Provide the (X, Y) coordinate of the cell's center where the given text is located.  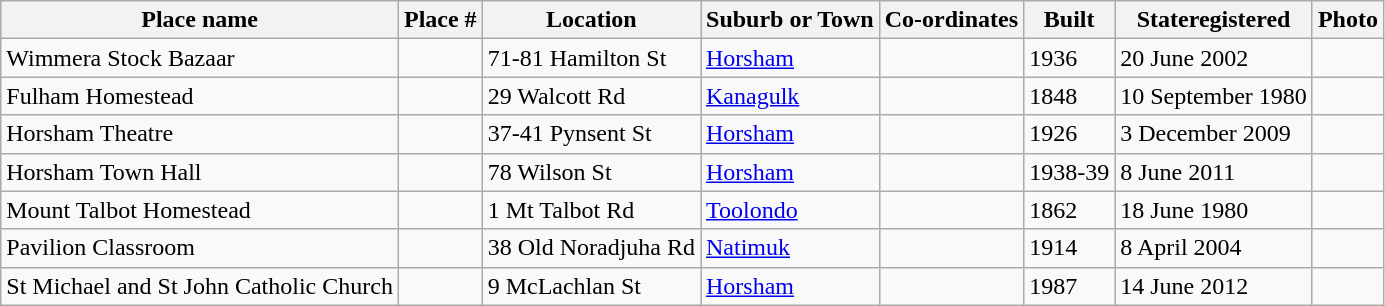
Suburb or Town (790, 20)
Place name (200, 20)
78 Wilson St (591, 172)
1 Mt Talbot Rd (591, 210)
Natimuk (790, 248)
1938-39 (1070, 172)
Co-ordinates (951, 20)
29 Walcott Rd (591, 96)
Toolondo (790, 210)
St Michael and St John Catholic Church (200, 286)
Photo (1348, 20)
Built (1070, 20)
9 McLachlan St (591, 286)
38 Old Noradjuha Rd (591, 248)
Kanagulk (790, 96)
10 September 1980 (1214, 96)
20 June 2002 (1214, 58)
1936 (1070, 58)
8 April 2004 (1214, 248)
Fulham Homestead (200, 96)
Wimmera Stock Bazaar (200, 58)
1914 (1070, 248)
Mount Talbot Homestead (200, 210)
Location (591, 20)
37-41 Pynsent St (591, 134)
8 June 2011 (1214, 172)
1862 (1070, 210)
1848 (1070, 96)
Horsham Town Hall (200, 172)
Place # (440, 20)
1987 (1070, 286)
71-81 Hamilton St (591, 58)
1926 (1070, 134)
Pavilion Classroom (200, 248)
14 June 2012 (1214, 286)
Stateregistered (1214, 20)
18 June 1980 (1214, 210)
Horsham Theatre (200, 134)
3 December 2009 (1214, 134)
